Extract the (X, Y) coordinate from the center of the cell holding the provided text.  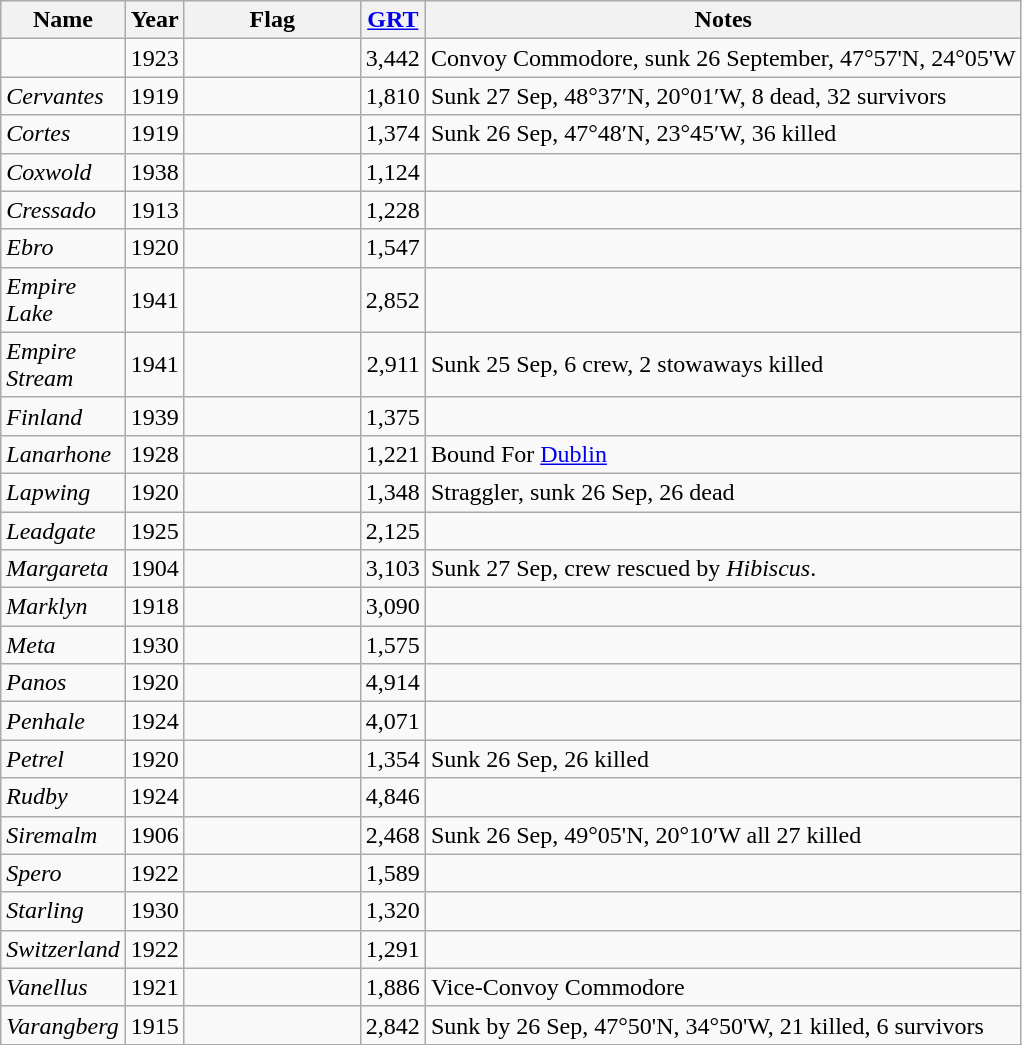
Sunk 26 Sep, 26 killed (723, 759)
1,124 (392, 172)
Siremalm (63, 835)
1918 (154, 607)
Petrel (63, 759)
1915 (154, 1025)
1906 (154, 835)
2,468 (392, 835)
2,842 (392, 1025)
4,914 (392, 683)
Sunk by 26 Sep, 47°50'N, 34°50'W, 21 killed, 6 survivors (723, 1025)
1928 (154, 454)
Starling (63, 911)
1938 (154, 172)
Panos (63, 683)
1,589 (392, 873)
1,320 (392, 911)
2,125 (392, 531)
Switzerland (63, 949)
1939 (154, 416)
3,090 (392, 607)
Straggler, sunk 26 Sep, 26 dead (723, 492)
Penhale (63, 721)
Sunk 25 Sep, 6 crew, 2 stowaways killed (723, 364)
Cervantes (63, 96)
1,810 (392, 96)
Lanarhone (63, 454)
1,575 (392, 645)
Marklyn (63, 607)
Notes (723, 20)
1923 (154, 58)
1,375 (392, 416)
1921 (154, 987)
Cortes (63, 134)
Empire Stream (63, 364)
Leadgate (63, 531)
Convoy Commodore, sunk 26 September, 47°57'N, 24°05'W (723, 58)
1,547 (392, 248)
1,221 (392, 454)
Cressado (63, 210)
Vanellus (63, 987)
Vice-Convoy Commodore (723, 987)
2,911 (392, 364)
Flag (272, 20)
Sunk 27 Sep, crew rescued by Hibiscus. (723, 569)
1,374 (392, 134)
1,886 (392, 987)
3,103 (392, 569)
2,852 (392, 300)
1925 (154, 531)
1904 (154, 569)
Varangberg (63, 1025)
4,846 (392, 797)
Sunk 27 Sep, 48°37′N, 20°01′W, 8 dead, 32 survivors (723, 96)
Finland (63, 416)
Sunk 26 Sep, 47°48′N, 23°45′W, 36 killed (723, 134)
3,442 (392, 58)
1,354 (392, 759)
1,228 (392, 210)
1,348 (392, 492)
Empire Lake (63, 300)
Name (63, 20)
Margareta (63, 569)
1,291 (392, 949)
Bound For Dublin (723, 454)
Rudby (63, 797)
Lapwing (63, 492)
GRT (392, 20)
4,071 (392, 721)
Year (154, 20)
Sunk 26 Sep, 49°05'N, 20°10′W all 27 killed (723, 835)
Meta (63, 645)
Coxwold (63, 172)
1913 (154, 210)
Spero (63, 873)
Ebro (63, 248)
